Determine the [X, Y] coordinate at the center of the cell enclosing the given text.  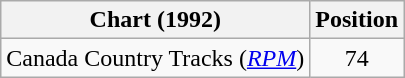
Chart (1992) [156, 20]
74 [357, 58]
Canada Country Tracks (RPM) [156, 58]
Position [357, 20]
